Search for the cell housing the specified text and yield its [x, y] center coordinate. 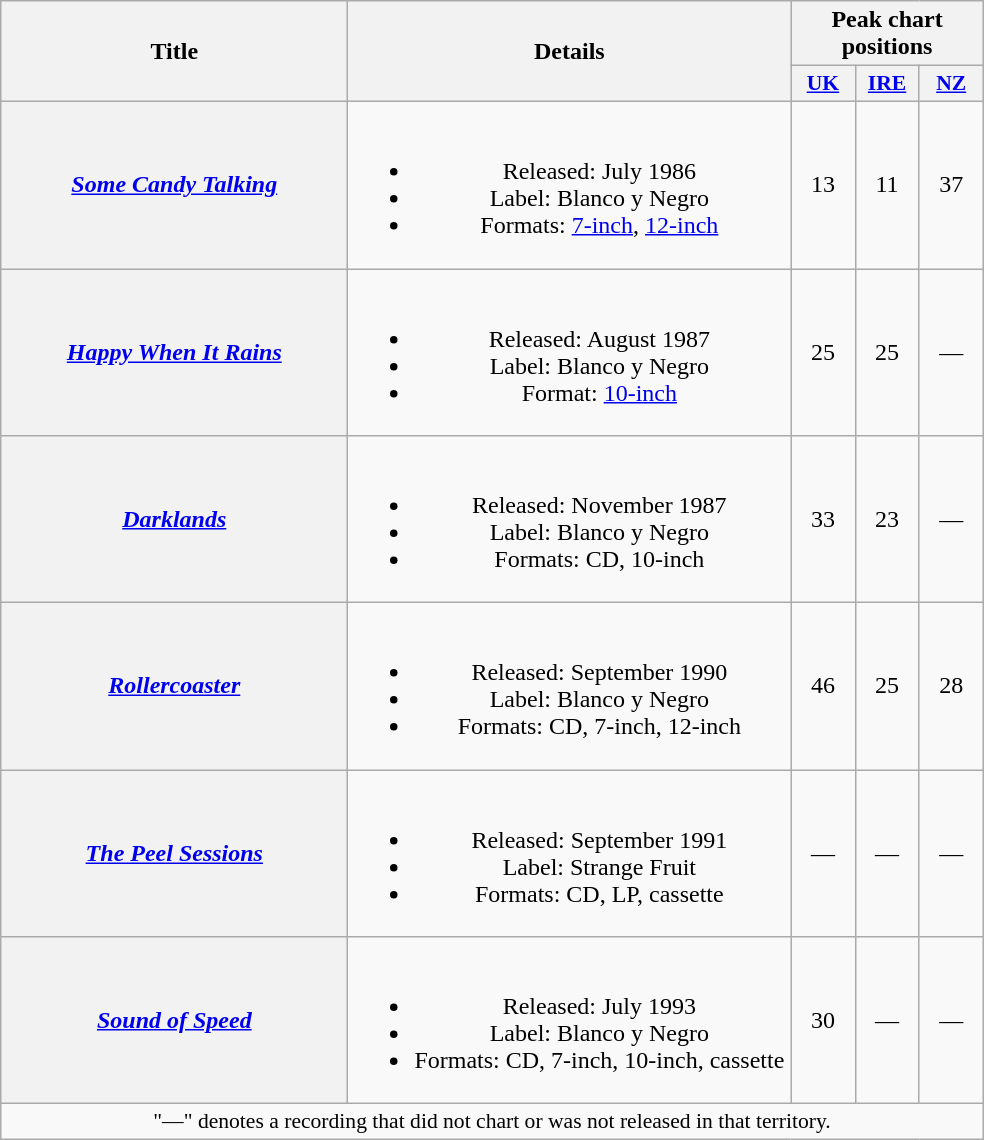
The Peel Sessions [174, 854]
37 [951, 184]
28 [951, 686]
Rollercoaster [174, 686]
Details [570, 52]
NZ [951, 84]
Peak chart positions [887, 34]
46 [823, 686]
Title [174, 52]
Released: August 1987Label: Blanco y NegroFormat: 10-inch [570, 352]
"—" denotes a recording that did not chart or was not released in that territory. [492, 1122]
30 [823, 1020]
Released: September 1990Label: Blanco y NegroFormats: CD, 7-inch, 12-inch [570, 686]
23 [887, 520]
13 [823, 184]
Released: July 1993Label: Blanco y NegroFormats: CD, 7-inch, 10-inch, cassette [570, 1020]
Happy When It Rains [174, 352]
Some Candy Talking [174, 184]
Darklands [174, 520]
Released: November 1987Label: Blanco y NegroFormats: CD, 10-inch [570, 520]
IRE [887, 84]
33 [823, 520]
Released: September 1991Label: Strange FruitFormats: CD, LP, cassette [570, 854]
Sound of Speed [174, 1020]
Released: July 1986Label: Blanco y NegroFormats: 7-inch, 12-inch [570, 184]
UK [823, 84]
11 [887, 184]
